Output the [x, y] coordinate of the center of the cell containing the given text.  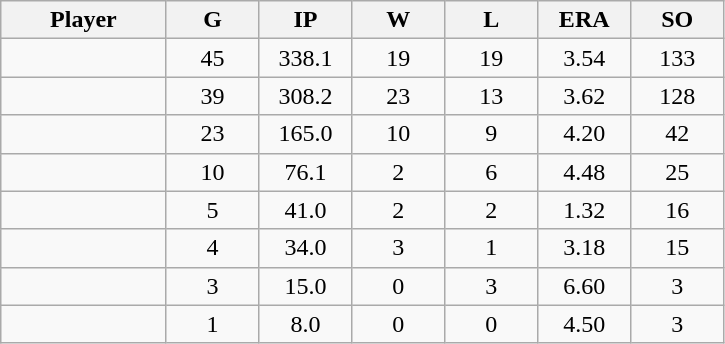
165.0 [306, 134]
ERA [584, 20]
W [398, 20]
6 [492, 172]
42 [678, 134]
128 [678, 96]
41.0 [306, 210]
4.50 [584, 324]
5 [212, 210]
3.62 [584, 96]
8.0 [306, 324]
IP [306, 20]
4 [212, 248]
L [492, 20]
4.48 [584, 172]
3.54 [584, 58]
338.1 [306, 58]
SO [678, 20]
133 [678, 58]
6.60 [584, 286]
9 [492, 134]
308.2 [306, 96]
4.20 [584, 134]
15 [678, 248]
1.32 [584, 210]
76.1 [306, 172]
34.0 [306, 248]
45 [212, 58]
25 [678, 172]
Player [84, 20]
16 [678, 210]
G [212, 20]
15.0 [306, 286]
13 [492, 96]
39 [212, 96]
3.18 [584, 248]
